Identify which cell holds the provided text, then report its (X, Y) central coordinate. 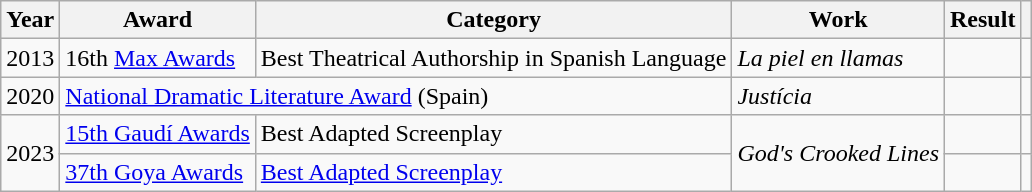
National Dramatic Literature Award (Spain) (396, 96)
Category (494, 20)
Year (30, 20)
16th Max Awards (158, 58)
2013 (30, 58)
37th Goya Awards (158, 172)
Work (838, 20)
Best Theatrical Authorship in Spanish Language (494, 58)
God's Crooked Lines (838, 153)
Result (983, 20)
Justícia (838, 96)
15th Gaudí Awards (158, 134)
La piel en llamas (838, 58)
2020 (30, 96)
Award (158, 20)
2023 (30, 153)
